Return (X, Y) of the center of cell containing provided text 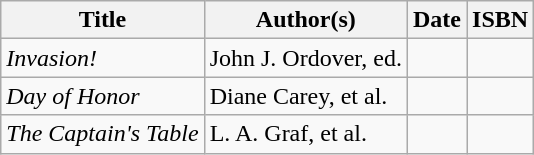
Date (438, 20)
John J. Ordover, ed. (306, 58)
Author(s) (306, 20)
L. A. Graf, et al. (306, 134)
The Captain's Table (102, 134)
ISBN (500, 20)
Diane Carey, et al. (306, 96)
Invasion! (102, 58)
Title (102, 20)
Day of Honor (102, 96)
